Capture the cell that displays the provided text and extract its (x, y) central coordinate. 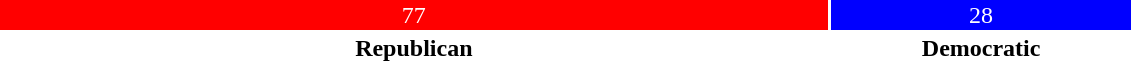
77 (414, 15)
